Provide the (x, y) coordinate of the cell's center where the given text is located.  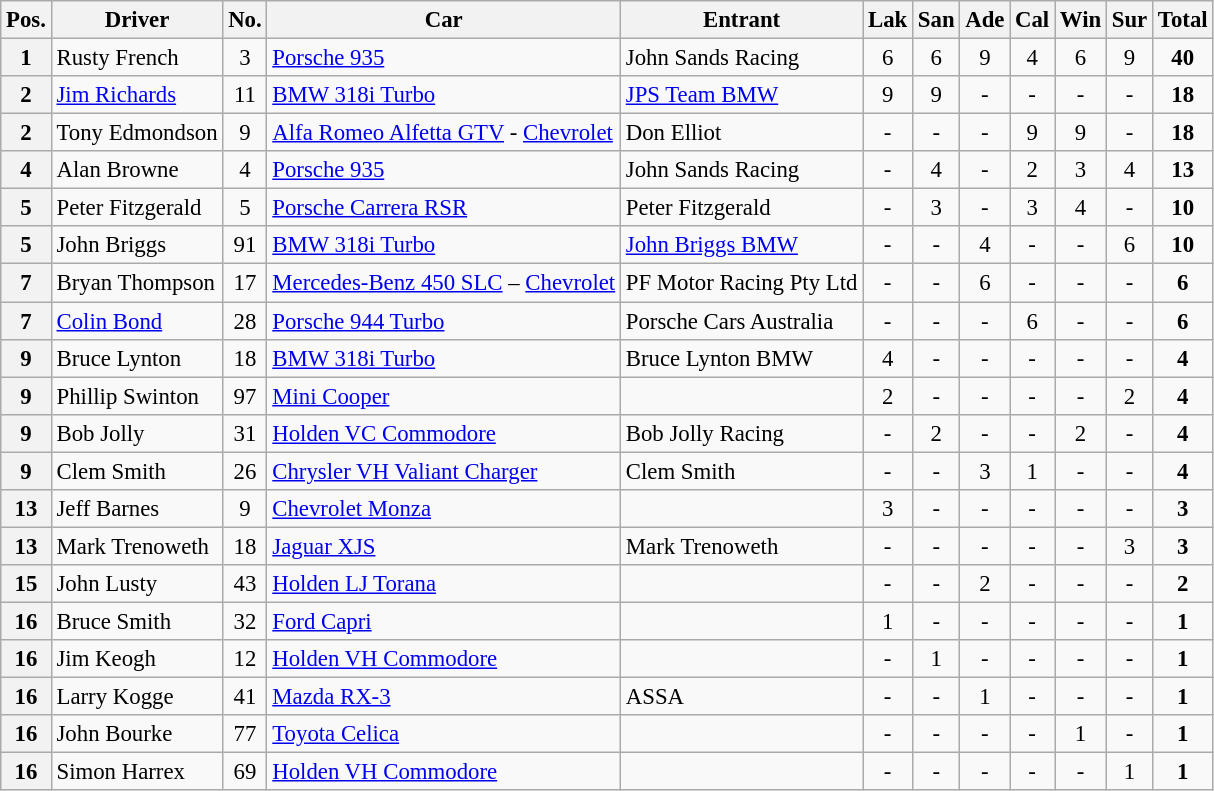
Bob Jolly (137, 433)
Don Elliot (741, 133)
Holden LJ Torana (444, 584)
11 (245, 95)
Bruce Lynton (137, 358)
No. (245, 20)
Total (1183, 20)
John Bourke (137, 734)
Bryan Thompson (137, 283)
JPS Team BMW (741, 95)
Porsche Carrera RSR (444, 208)
San (936, 20)
John Briggs (137, 245)
ASSA (741, 697)
Mini Cooper (444, 396)
Toyota Celica (444, 734)
91 (245, 245)
Bruce Smith (137, 621)
Car (444, 20)
PF Motor Racing Pty Ltd (741, 283)
Driver (137, 20)
Cal (1032, 20)
77 (245, 734)
43 (245, 584)
Porsche Cars Australia (741, 321)
Chevrolet Monza (444, 509)
97 (245, 396)
32 (245, 621)
17 (245, 283)
Jeff Barnes (137, 509)
69 (245, 772)
Simon Harrex (137, 772)
Bruce Lynton BMW (741, 358)
Win (1080, 20)
Jim Richards (137, 95)
Jaguar XJS (444, 546)
15 (26, 584)
Porsche 944 Turbo (444, 321)
26 (245, 471)
Phillip Swinton (137, 396)
Lak (888, 20)
Tony Edmondson (137, 133)
Sur (1129, 20)
Colin Bond (137, 321)
31 (245, 433)
John Lusty (137, 584)
12 (245, 659)
Mercedes-Benz 450 SLC – Chevrolet (444, 283)
Alan Browne (137, 170)
John Briggs BMW (741, 245)
41 (245, 697)
Mazda RX-3 (444, 697)
Ade (985, 20)
40 (1183, 58)
Holden VC Commodore (444, 433)
Chrysler VH Valiant Charger (444, 471)
Entrant (741, 20)
Alfa Romeo Alfetta GTV - Chevrolet (444, 133)
Pos. (26, 20)
Larry Kogge (137, 697)
Rusty French (137, 58)
28 (245, 321)
Ford Capri (444, 621)
Bob Jolly Racing (741, 433)
Jim Keogh (137, 659)
